For the text-containing cell, return its midpoint in [x, y] coordinate format. 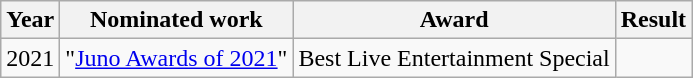
Nominated work [176, 20]
Best Live Entertainment Special [454, 58]
2021 [30, 58]
Award [454, 20]
"Juno Awards of 2021" [176, 58]
Result [653, 20]
Year [30, 20]
